Locate the cell with the specified text and output its (X, Y) center coordinate. 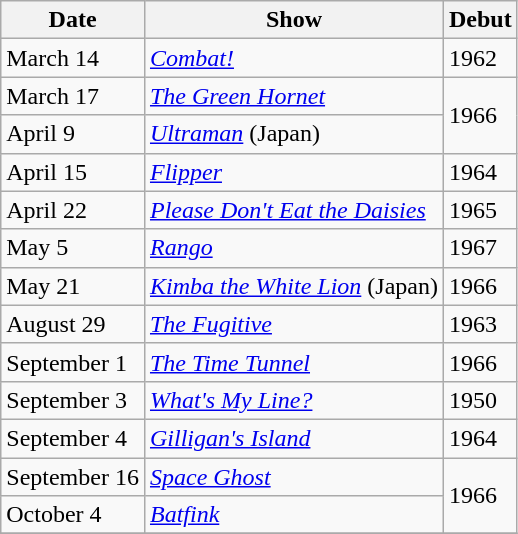
Show (294, 20)
Date (73, 20)
The Green Hornet (294, 96)
The Fugitive (294, 324)
April 15 (73, 172)
Batfink (294, 515)
1967 (480, 248)
April 9 (73, 134)
Kimba the White Lion (Japan) (294, 286)
1963 (480, 324)
Ultraman (Japan) (294, 134)
April 22 (73, 210)
The Time Tunnel (294, 362)
September 3 (73, 400)
1962 (480, 58)
Flipper (294, 172)
September 1 (73, 362)
October 4 (73, 515)
May 5 (73, 248)
1950 (480, 400)
September 4 (73, 438)
March 14 (73, 58)
September 16 (73, 477)
Gilligan's Island (294, 438)
Space Ghost (294, 477)
May 21 (73, 286)
August 29 (73, 324)
What's My Line? (294, 400)
1965 (480, 210)
March 17 (73, 96)
Debut (480, 20)
Combat! (294, 58)
Rango (294, 248)
Please Don't Eat the Daisies (294, 210)
